Search for the cell housing the specified text and yield its [X, Y] center coordinate. 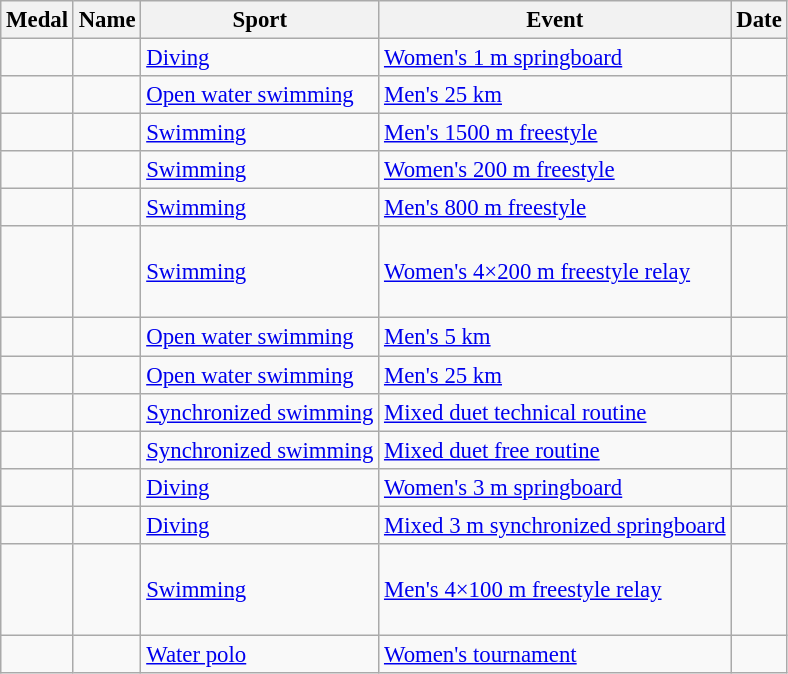
Women's 1 m springboard [555, 58]
Sport [260, 20]
Men's 1500 m freestyle [555, 133]
Medal [38, 20]
Name [107, 20]
Men's 5 km [555, 337]
Men's 800 m freestyle [555, 208]
Women's tournament [555, 654]
Water polo [260, 654]
Date [759, 20]
Mixed duet free routine [555, 450]
Mixed duet technical routine [555, 412]
Women's 200 m freestyle [555, 170]
Men's 4×100 m freestyle relay [555, 590]
Mixed 3 m synchronized springboard [555, 525]
Event [555, 20]
Women's 3 m springboard [555, 487]
Women's 4×200 m freestyle relay [555, 272]
